Extract the (X, Y) coordinate from the center of the cell holding the provided text.  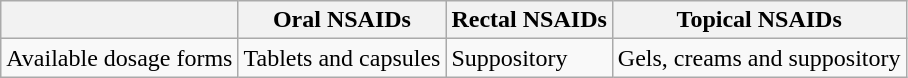
Available dosage forms (120, 58)
Suppository (529, 58)
Rectal NSAIDs (529, 20)
Gels, creams and suppository (759, 58)
Tablets and capsules (342, 58)
Topical NSAIDs (759, 20)
Oral NSAIDs (342, 20)
